Return [x, y] of the center of cell containing provided text 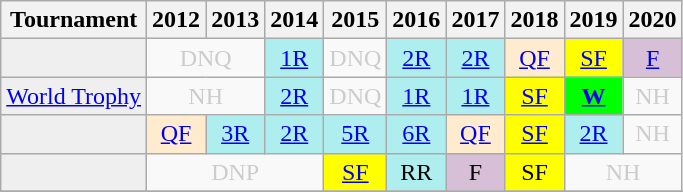
2012 [176, 20]
2014 [294, 20]
W [594, 96]
DNP [236, 172]
2016 [416, 20]
Tournament [74, 20]
3R [236, 134]
2019 [594, 20]
2017 [476, 20]
2015 [356, 20]
RR [416, 172]
2020 [652, 20]
6R [416, 134]
World Trophy [74, 96]
2018 [534, 20]
2013 [236, 20]
5R [356, 134]
